Return [X, Y] of the center of cell containing provided text 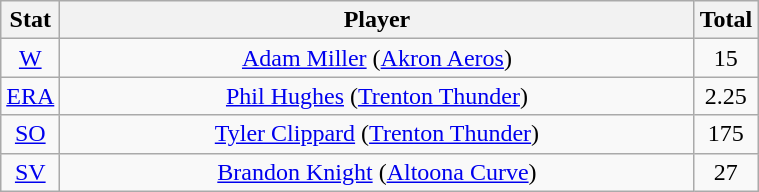
Total [726, 20]
27 [726, 172]
ERA [30, 96]
W [30, 58]
SV [30, 172]
Adam Miller (Akron Aeros) [377, 58]
2.25 [726, 96]
Stat [30, 20]
Brandon Knight (Altoona Curve) [377, 172]
SO [30, 134]
15 [726, 58]
Phil Hughes (Trenton Thunder) [377, 96]
Tyler Clippard (Trenton Thunder) [377, 134]
175 [726, 134]
Player [377, 20]
